Locate the cell with the specified text and output its (x, y) center coordinate. 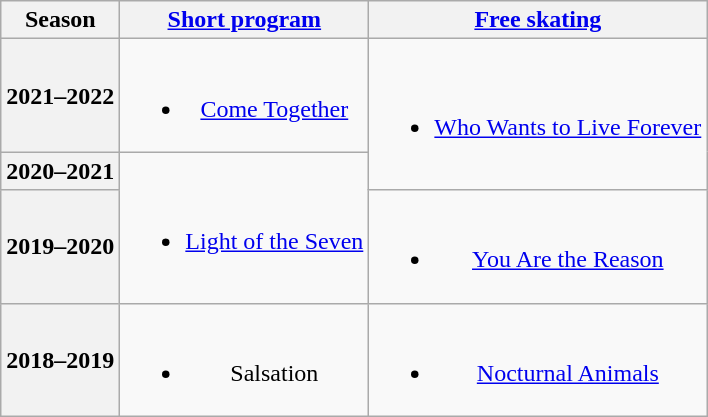
2020–2021 (60, 171)
Salsation (244, 360)
Come Together (244, 96)
You Are the Reason (538, 246)
2019–2020 (60, 246)
Free skating (538, 20)
Nocturnal Animals (538, 360)
Short program (244, 20)
2021–2022 (60, 96)
Who Wants to Live Forever (538, 114)
Season (60, 20)
2018–2019 (60, 360)
Light of the Seven (244, 228)
